Search for the cell housing the specified text and yield its [x, y] center coordinate. 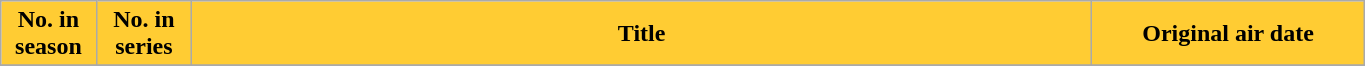
No. inseason [48, 34]
Original air date [1228, 34]
Title [642, 34]
No. inseries [144, 34]
